Provide the (X, Y) coordinate of the cell's center where the given text is located.  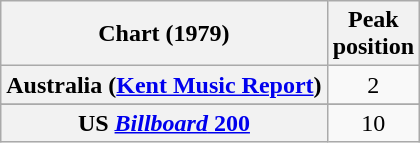
Chart (1979) (164, 34)
Peakposition (373, 34)
2 (373, 85)
10 (373, 123)
Australia (Kent Music Report) (164, 85)
US Billboard 200 (164, 123)
